For the text-containing cell, return its midpoint in (x, y) coordinate format. 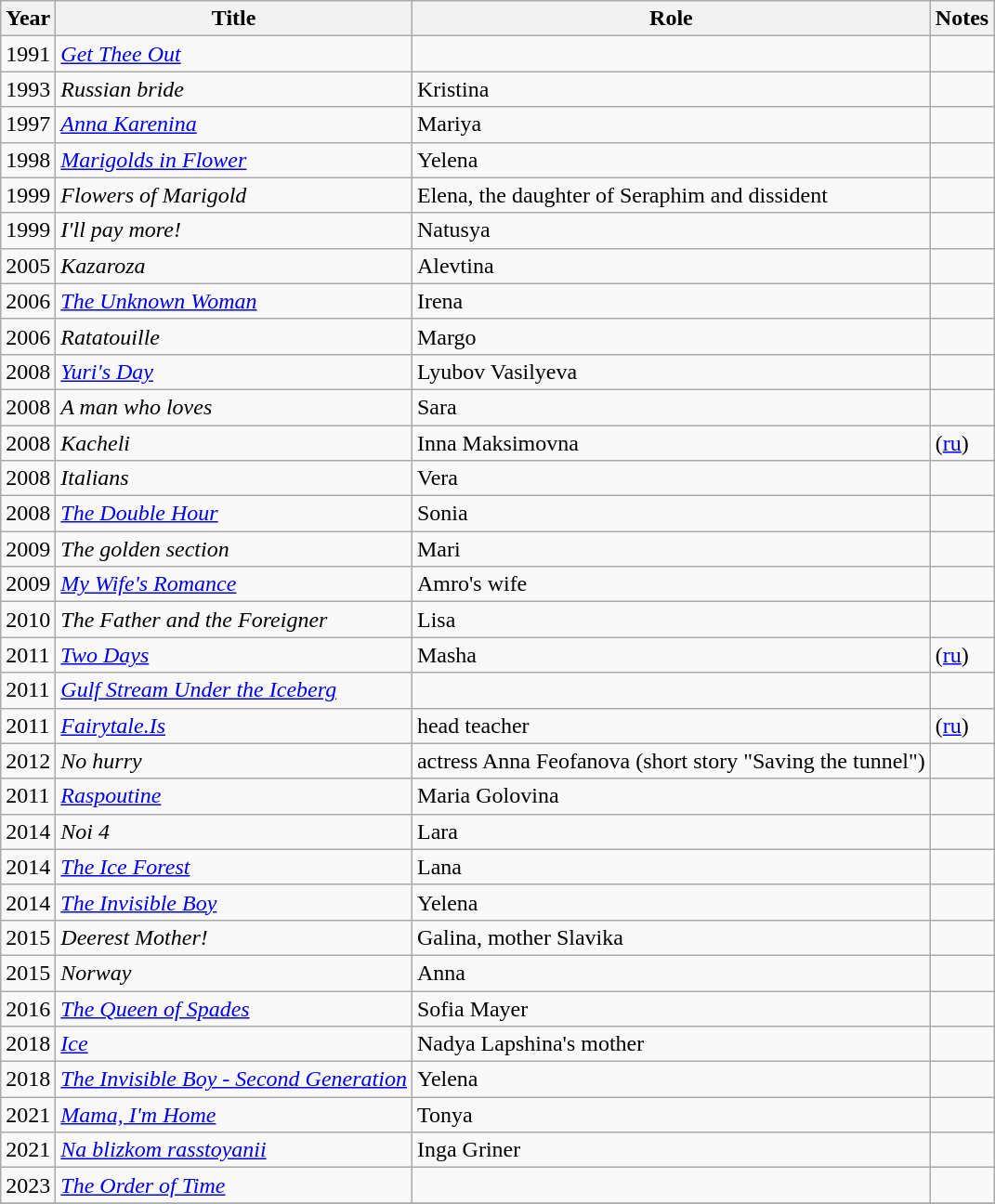
Role (671, 19)
Margo (671, 336)
A man who loves (234, 407)
Na blizkom rasstoyanii (234, 1150)
The Invisible Boy - Second Generation (234, 1080)
2012 (28, 761)
2016 (28, 1008)
Notes (962, 19)
The Ice Forest (234, 867)
Ratatouille (234, 336)
2005 (28, 266)
Kristina (671, 89)
Masha (671, 655)
Maria Golovina (671, 796)
Anna Karenina (234, 124)
Elena, the daughter of Seraphim and dissident (671, 195)
No hurry (234, 761)
Raspoutine (234, 796)
Lara (671, 831)
Russian bride (234, 89)
I'll pay more! (234, 230)
Italians (234, 478)
Nadya Lapshina's mother (671, 1044)
Fairytale.Is (234, 726)
actress Anna Feofanova (short story "Saving the tunnel") (671, 761)
The Invisible Boy (234, 902)
Deerest Mother! (234, 937)
Flowers of Marigold (234, 195)
Get Thee Out (234, 54)
Sonia (671, 514)
Mama, I'm Home (234, 1115)
1993 (28, 89)
The Order of Time (234, 1185)
Two Days (234, 655)
My Wife's Romance (234, 584)
Lisa (671, 620)
Inga Griner (671, 1150)
The Father and the Foreigner (234, 620)
Noi 4 (234, 831)
The Unknown Woman (234, 301)
2010 (28, 620)
Marigolds in Flower (234, 160)
Alevtina (671, 266)
Anna (671, 973)
The Queen of Spades (234, 1008)
Year (28, 19)
Irena (671, 301)
The Double Hour (234, 514)
Sara (671, 407)
Vera (671, 478)
Amro's wife (671, 584)
Kacheli (234, 443)
Tonya (671, 1115)
Norway (234, 973)
Mariya (671, 124)
Mari (671, 549)
2023 (28, 1185)
Lana (671, 867)
Galina, mother Slavika (671, 937)
Title (234, 19)
Natusya (671, 230)
Inna Maksimovna (671, 443)
The golden section (234, 549)
Lyubov Vasilyeva (671, 372)
1991 (28, 54)
Gulf Stream Under the Iceberg (234, 690)
Sofia Mayer (671, 1008)
1997 (28, 124)
Kazaroza (234, 266)
Yuri's Day (234, 372)
1998 (28, 160)
Ice (234, 1044)
head teacher (671, 726)
